Return the [x, y] coordinate for the center point of the cell that contains the specified text.  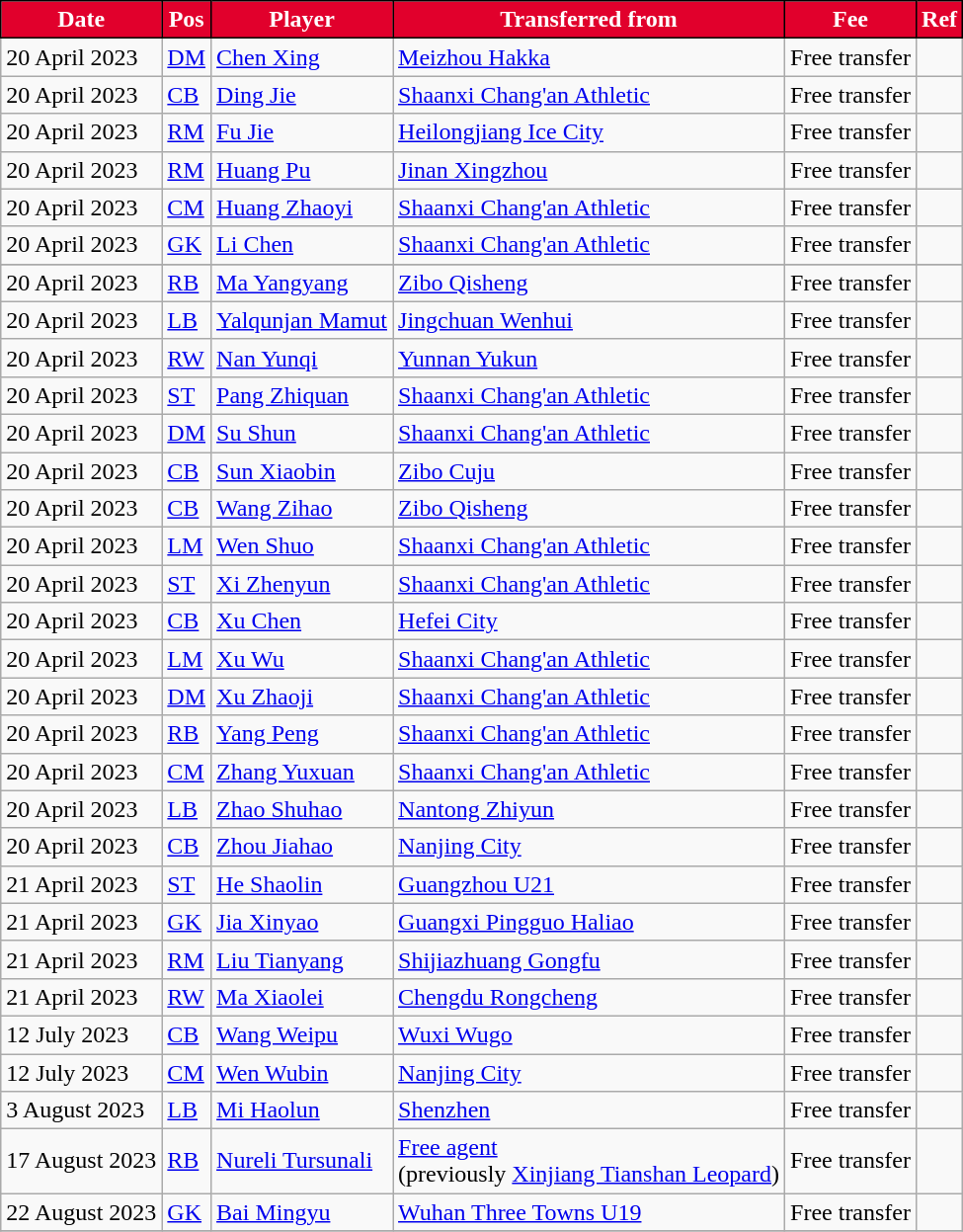
Nan Yunqi [302, 358]
Fu Jie [302, 132]
Huang Zhaoyi [302, 207]
Transferred from [589, 20]
Wuxi Wugo [589, 1034]
Huang Pu [302, 170]
Nantong Zhiyun [589, 809]
Ma Xiaolei [302, 997]
Date [81, 20]
Ma Yangyang [302, 283]
Shenzhen [589, 1110]
Jingchuan Wenhui [589, 320]
Yunnan Yukun [589, 358]
Guangxi Pingguo Haliao [589, 922]
Fee [851, 20]
Li Chen [302, 245]
Wen Shuo [302, 546]
Chen Xing [302, 57]
Liu Tianyang [302, 959]
Sun Xiaobin [302, 471]
Shijiazhuang Gongfu [589, 959]
Free agent(previously Xinjiang Tianshan Leopard) [589, 1162]
Xu Wu [302, 659]
Wang Weipu [302, 1034]
Zibo Cuju [589, 471]
Xu Zhaoji [302, 697]
Ding Jie [302, 95]
Hefei City [589, 621]
Pang Zhiquan [302, 395]
Meizhou Hakka [589, 57]
Xu Chen [302, 621]
Heilongjiang Ice City [589, 132]
Mi Haolun [302, 1110]
Pos [187, 20]
Yang Peng [302, 734]
22 August 2023 [81, 1212]
Xi Zhenyun [302, 584]
He Shaolin [302, 884]
Ref [940, 20]
Nureli Tursunali [302, 1162]
Wen Wubin [302, 1072]
3 August 2023 [81, 1110]
Yalqunjan Mamut [302, 320]
Su Shun [302, 433]
Player [302, 20]
Wuhan Three Towns U19 [589, 1212]
Jinan Xingzhou [589, 170]
Chengdu Rongcheng [589, 997]
17 August 2023 [81, 1162]
Zhou Jiahao [302, 847]
Bai Mingyu [302, 1212]
Zhang Yuxuan [302, 772]
Zhao Shuhao [302, 809]
Guangzhou U21 [589, 884]
Wang Zihao [302, 509]
Jia Xinyao [302, 922]
